Scan for the cell matching the given text and deliver its (x, y) coordinate at center. 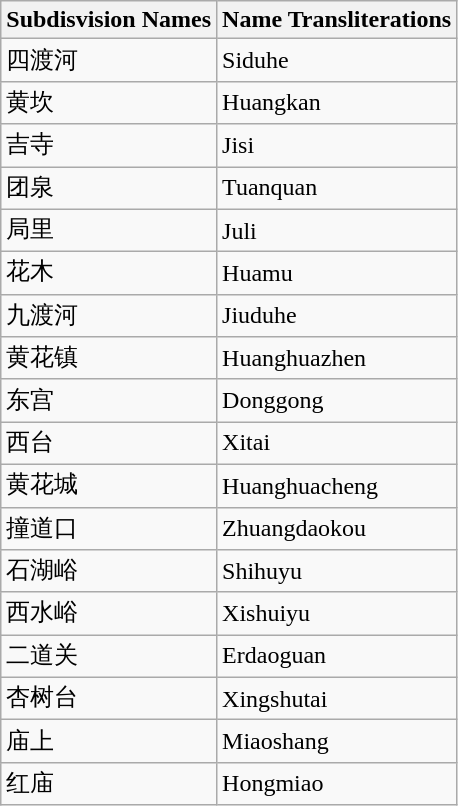
Subdisvision Names (109, 20)
Jisi (337, 146)
撞道口 (109, 528)
Hongmiao (337, 784)
Donggong (337, 400)
石湖峪 (109, 572)
Jiuduhe (337, 316)
四渡河 (109, 60)
九渡河 (109, 316)
Huamu (337, 274)
Shihuyu (337, 572)
黄花镇 (109, 358)
团泉 (109, 188)
Zhuangdaokou (337, 528)
Huangkan (337, 102)
Xitai (337, 444)
Juli (337, 230)
红庙 (109, 784)
Huanghuazhen (337, 358)
Siduhe (337, 60)
Huanghuacheng (337, 486)
西水峪 (109, 614)
花木 (109, 274)
黄坎 (109, 102)
杏树台 (109, 698)
局里 (109, 230)
二道关 (109, 656)
黄花城 (109, 486)
吉寺 (109, 146)
Miaoshang (337, 742)
庙上 (109, 742)
Name Transliterations (337, 20)
Xishuiyu (337, 614)
西台 (109, 444)
Tuanquan (337, 188)
Xingshutai (337, 698)
Erdaoguan (337, 656)
东宫 (109, 400)
